Provide the [X, Y] coordinate of the cell's center where the given text is located.  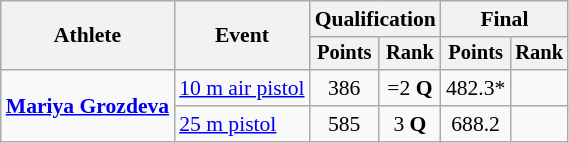
Event [242, 36]
=2 Q [410, 88]
Athlete [88, 36]
Mariya Grozdeva [88, 106]
10 m air pistol [242, 88]
688.2 [476, 124]
482.3* [476, 88]
Qualification [376, 19]
25 m pistol [242, 124]
585 [344, 124]
Final [504, 19]
3 Q [410, 124]
386 [344, 88]
